Pinpoint the cell where the given text exists, returning its [x, y] midpoint coordinate. 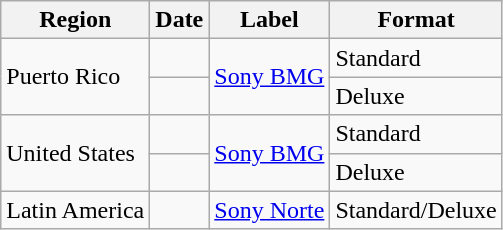
Standard/Deluxe [416, 210]
Date [180, 20]
United States [76, 153]
Label [270, 20]
Format [416, 20]
Region [76, 20]
Sony Norte [270, 210]
Latin America [76, 210]
Puerto Rico [76, 77]
